Capture the cell that displays the provided text and extract its [x, y] central coordinate. 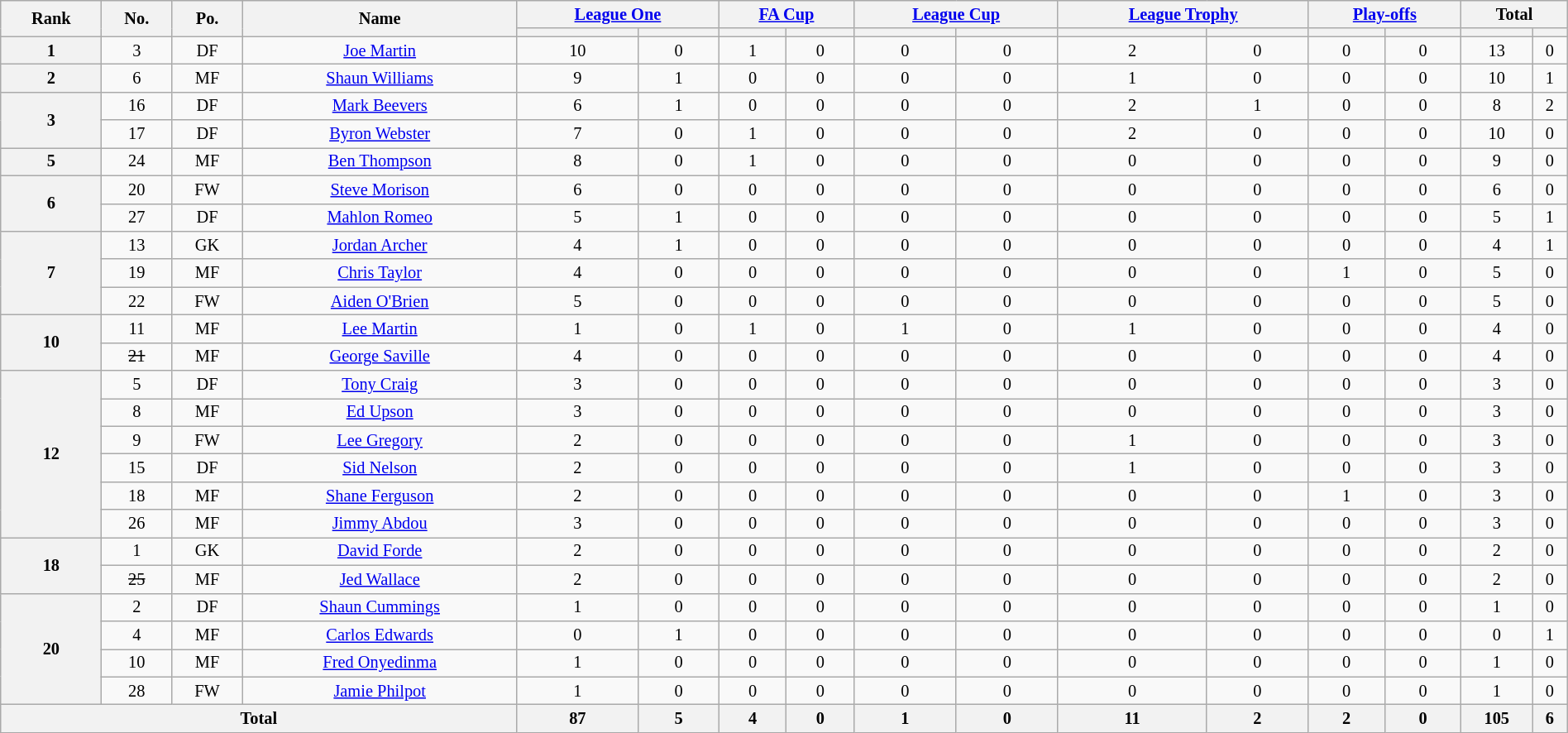
12 [51, 454]
Tony Craig [380, 385]
24 [137, 161]
26 [137, 524]
27 [137, 218]
Sid Nelson [380, 467]
25 [137, 579]
Chris Taylor [380, 273]
Ben Thompson [380, 161]
19 [137, 273]
Mark Beevers [380, 106]
Lee Martin [380, 328]
League Trophy [1183, 14]
Jordan Archer [380, 245]
George Saville [380, 357]
League Cup [956, 14]
105 [1497, 718]
Jamie Philpot [380, 691]
League One [618, 14]
Play-offs [1384, 14]
21 [137, 357]
David Forde [380, 551]
Byron Webster [380, 134]
Steve Morison [380, 189]
Po. [208, 18]
28 [137, 691]
Shaun Cummings [380, 607]
Jed Wallace [380, 579]
No. [137, 18]
15 [137, 467]
Shane Ferguson [380, 496]
22 [137, 301]
87 [577, 718]
Shaun Williams [380, 78]
Ed Upson [380, 412]
Mahlon Romeo [380, 218]
Rank [51, 18]
16 [137, 106]
Jimmy Abdou [380, 524]
Carlos Edwards [380, 635]
Fred Onyedinma [380, 663]
FA Cup [786, 14]
Aiden O'Brien [380, 301]
Name [380, 18]
17 [137, 134]
Joe Martin [380, 50]
Lee Gregory [380, 440]
